Return the (X, Y) coordinate for the center point of the cell that contains the specified text.  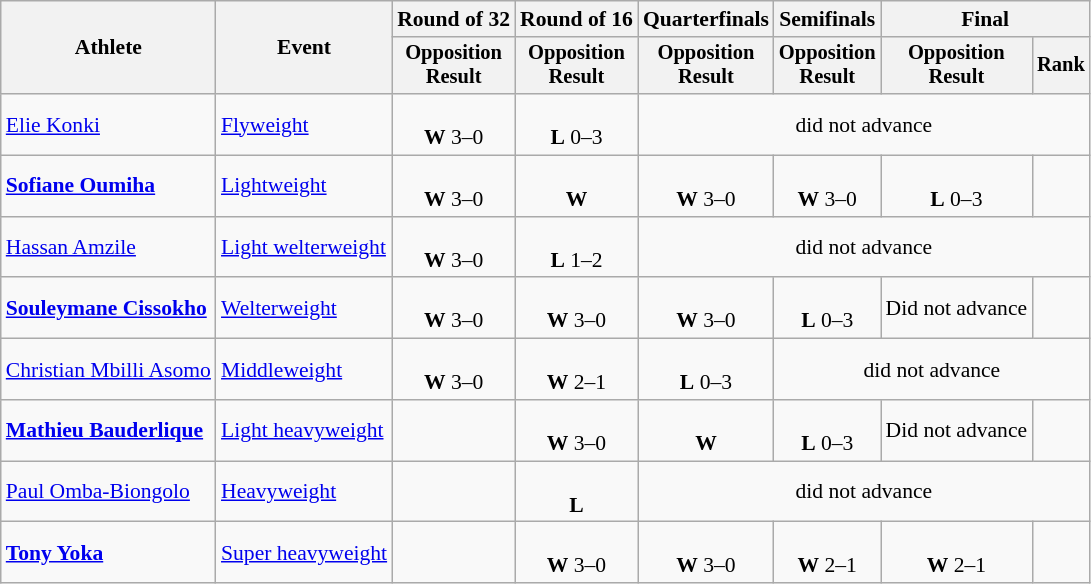
Welterweight (304, 308)
Tony Yoka (108, 552)
Quarterfinals (706, 19)
Final (986, 19)
Elie Konki (108, 124)
Middleweight (304, 370)
Super heavyweight (304, 552)
Rank (1061, 66)
Light heavyweight (304, 430)
Mathieu Bauderlique (108, 430)
Flyweight (304, 124)
Sofiane Oumiha (108, 186)
Event (304, 48)
Round of 16 (576, 19)
Souleymane Cissokho (108, 308)
Lightweight (304, 186)
L 1–2 (576, 248)
Light welterweight (304, 248)
Christian Mbilli Asomo (108, 370)
Athlete (108, 48)
L (576, 492)
Heavyweight (304, 492)
Round of 32 (454, 19)
Paul Omba-Biongolo (108, 492)
Semifinals (828, 19)
Hassan Amzile (108, 248)
